Scan for the cell matching the given text and deliver its [x, y] coordinate at center. 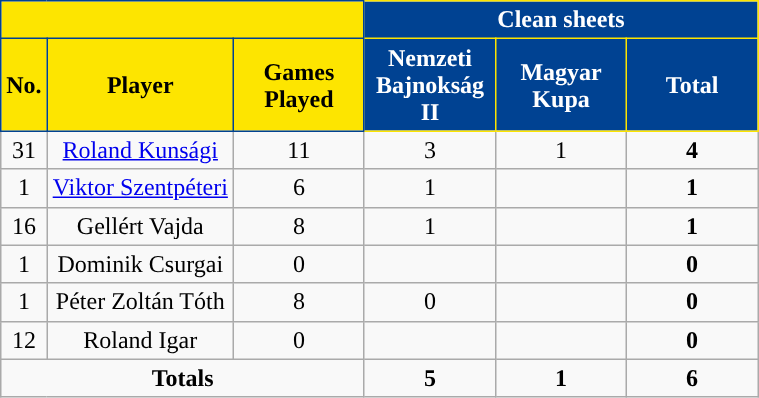
Gellért Vajda [140, 226]
Magyar Kupa [562, 85]
Total [692, 85]
Viktor Szentpéteri [140, 188]
Clean sheets [560, 20]
Roland Igar [140, 340]
Player [140, 85]
Totals [183, 378]
Nemzeti Bajnokság II [430, 85]
3 [430, 150]
Games Played [298, 85]
No. [24, 85]
Péter Zoltán Tóth [140, 302]
31 [24, 150]
Roland Kunsági [140, 150]
16 [24, 226]
5 [430, 378]
4 [692, 150]
11 [298, 150]
12 [24, 340]
Dominik Csurgai [140, 264]
